Scan for the cell matching the given text and deliver its [X, Y] coordinate at center. 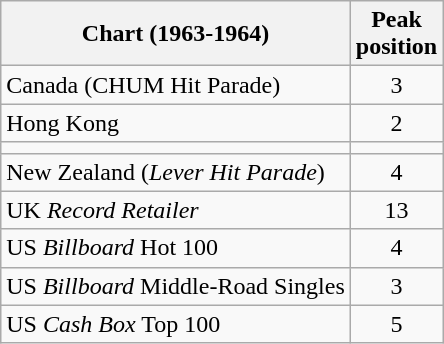
Chart (1963-1964) [176, 34]
Canada (CHUM Hit Parade) [176, 85]
5 [396, 324]
Hong Kong [176, 123]
2 [396, 123]
Peakposition [396, 34]
US Billboard Hot 100 [176, 248]
UK Record Retailer [176, 210]
US Cash Box Top 100 [176, 324]
13 [396, 210]
New Zealand (Lever Hit Parade) [176, 172]
US Billboard Middle-Road Singles [176, 286]
